Detect which cell encompasses the target text, then output its (X, Y) center coordinate. 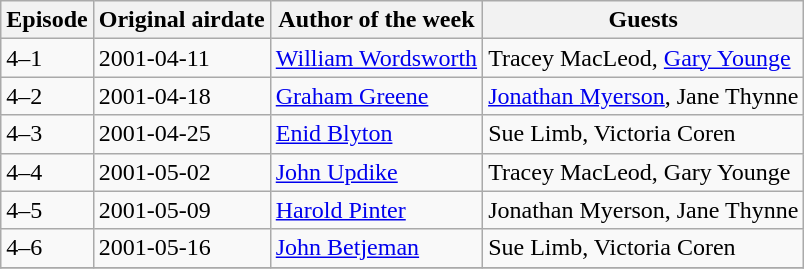
Harold Pinter (376, 210)
4–5 (47, 210)
4–2 (47, 96)
Original airdate (182, 20)
Episode (47, 20)
Graham Greene (376, 96)
William Wordsworth (376, 58)
2001-04-25 (182, 134)
Guests (644, 20)
2001-04-18 (182, 96)
John Updike (376, 172)
4–6 (47, 248)
Enid Blyton (376, 134)
2001-05-16 (182, 248)
4–4 (47, 172)
2001-05-09 (182, 210)
4–3 (47, 134)
John Betjeman (376, 248)
Author of the week (376, 20)
2001-04-11 (182, 58)
4–1 (47, 58)
2001-05-02 (182, 172)
